Find where the given text appears and provide that cell's center as (x, y) coordinate. 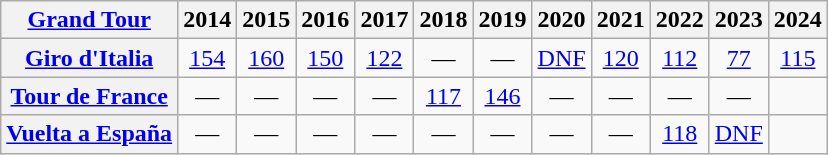
2023 (738, 20)
2019 (502, 20)
115 (798, 58)
2021 (620, 20)
2016 (326, 20)
Vuelta a España (90, 134)
Grand Tour (90, 20)
118 (680, 134)
77 (738, 58)
160 (266, 58)
Giro d'Italia (90, 58)
112 (680, 58)
2022 (680, 20)
117 (444, 96)
150 (326, 58)
146 (502, 96)
2024 (798, 20)
154 (208, 58)
2017 (384, 20)
120 (620, 58)
2020 (562, 20)
2015 (266, 20)
Tour de France (90, 96)
2018 (444, 20)
122 (384, 58)
2014 (208, 20)
